Return the (X, Y) coordinate for the center point of the cell that contains the specified text.  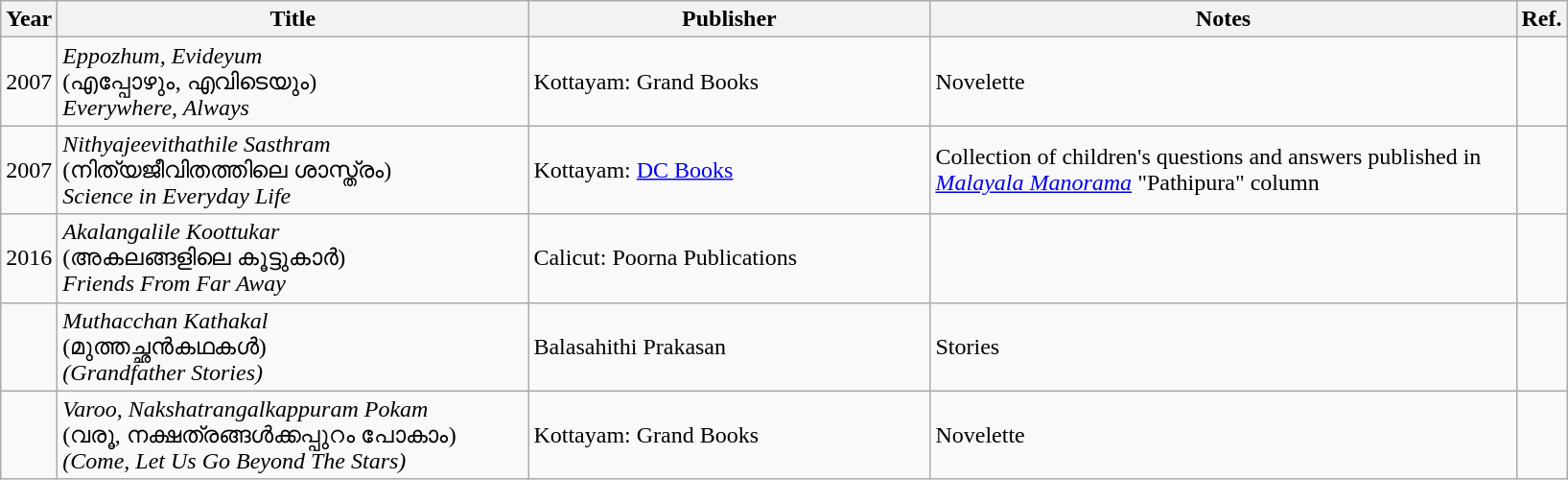
Muthacchan Kathakal(മുത്തച്ഛൻകഥകൾ)(Grandfather Stories) (293, 347)
Calicut: Poorna Publications (729, 258)
Year (29, 19)
Stories (1224, 347)
Varoo, Nakshatrangalkappuram Pokam(വരൂ, നക്ഷത്രങ്ങൾക്കപ്പുറം പോകാം)(Come, Let Us Go Beyond The Stars) (293, 435)
2016 (29, 258)
Notes (1224, 19)
Ref. (1542, 19)
Akalangalile Koottukar(അകലങ്ങളിലെ കൂട്ടുകാർ) Friends From Far Away (293, 258)
Balasahithi Prakasan (729, 347)
Kottayam: DC Books (729, 170)
Title (293, 19)
Collection of children's questions and answers published in Malayala Manorama "Pathipura" column (1224, 170)
Eppozhum, Evideyum(എപ്പോഴും, എവിടെയും)Everywhere, Always (293, 82)
Nithyajeevithathile Sasthram(നിത്യജീവിതത്തിലെ ശാസ്ത്രം)Science in Everyday Life (293, 170)
Publisher (729, 19)
